Return the (x, y) coordinate for the center point of the cell that contains the specified text.  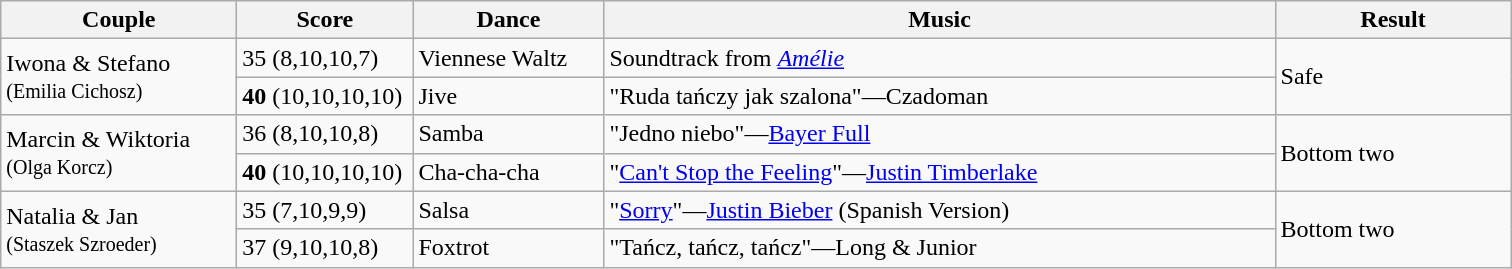
Music (940, 20)
Soundtrack from Amélie (940, 58)
Score (325, 20)
"Jedno niebo"—Bayer Full (940, 134)
Couple (119, 20)
Dance (508, 20)
Marcin & Wiktoria(Olga Korcz) (119, 153)
35 (7,10,9,9) (325, 210)
35 (8,10,10,7) (325, 58)
Samba (508, 134)
Safe (1393, 77)
Result (1393, 20)
Jive (508, 96)
36 (8,10,10,8) (325, 134)
Salsa (508, 210)
"Sorry"—Justin Bieber (Spanish Version) (940, 210)
"Tańcz, tańcz, tańcz"—Long & Junior (940, 248)
"Can't Stop the Feeling"—Justin Timberlake (940, 172)
Cha-cha-cha (508, 172)
Foxtrot (508, 248)
"Ruda tańczy jak szalona"—Czadoman (940, 96)
37 (9,10,10,8) (325, 248)
Iwona & Stefano(Emilia Cichosz) (119, 77)
Viennese Waltz (508, 58)
Natalia & Jan(Staszek Szroeder) (119, 229)
